Find where the given text appears and provide that cell's center as (X, Y) coordinate. 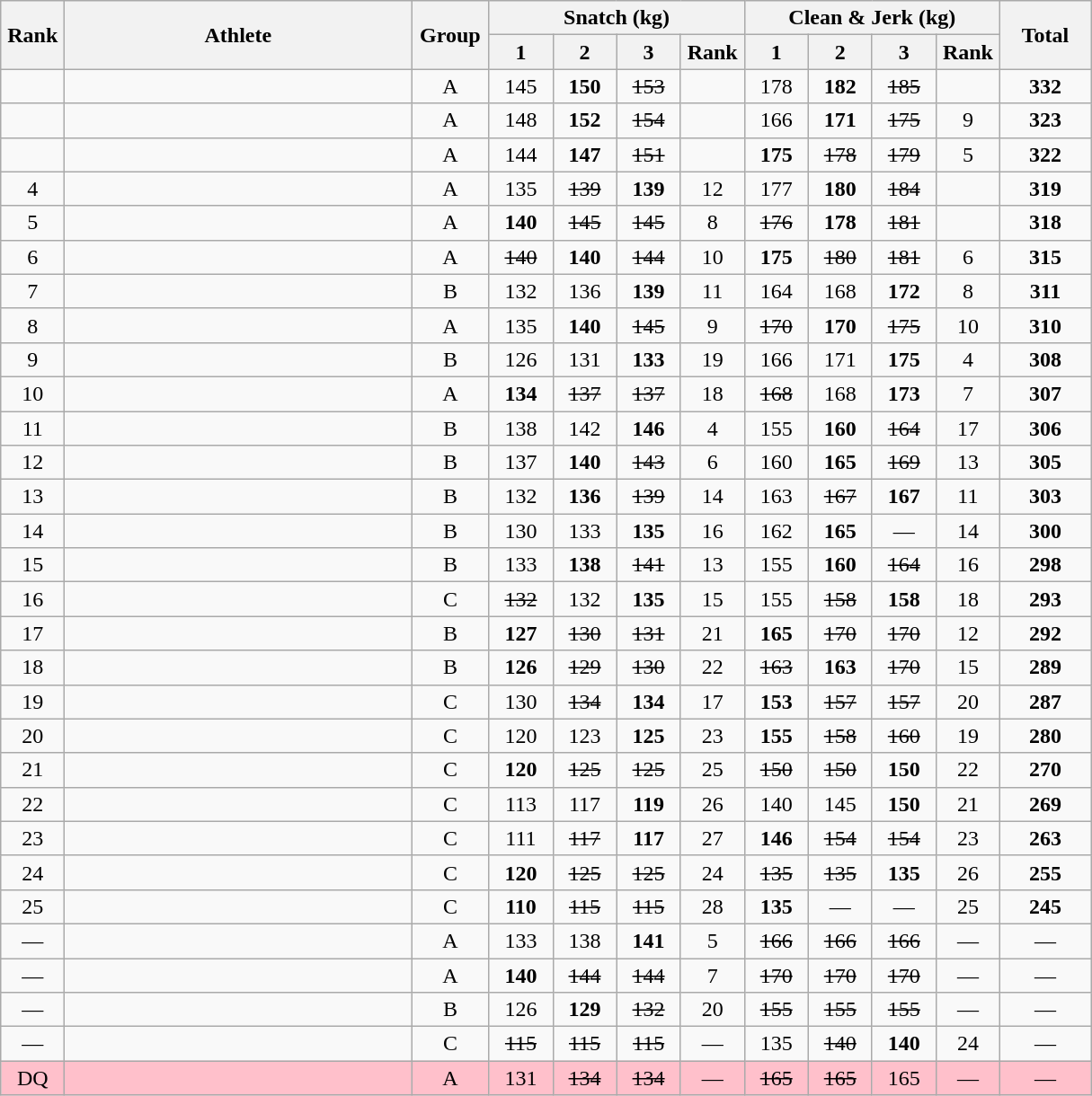
Group (450, 35)
310 (1044, 325)
245 (1044, 906)
173 (904, 393)
303 (1044, 497)
263 (1044, 838)
332 (1044, 86)
322 (1044, 155)
Athlete (238, 35)
179 (904, 155)
177 (777, 189)
280 (1044, 736)
307 (1044, 393)
Total (1044, 35)
DQ (32, 1078)
323 (1044, 120)
127 (521, 633)
319 (1044, 189)
182 (839, 86)
185 (904, 86)
308 (1044, 359)
123 (584, 736)
162 (777, 531)
142 (584, 429)
184 (904, 189)
269 (1044, 804)
169 (904, 463)
305 (1044, 463)
298 (1044, 565)
Snatch (kg) (617, 18)
306 (1044, 429)
28 (712, 906)
270 (1044, 770)
151 (649, 155)
152 (584, 120)
318 (1044, 223)
119 (649, 804)
176 (777, 223)
148 (521, 120)
113 (521, 804)
110 (521, 906)
143 (649, 463)
289 (1044, 667)
292 (1044, 633)
293 (1044, 599)
Clean & Jerk (kg) (872, 18)
147 (584, 155)
287 (1044, 702)
27 (712, 838)
311 (1044, 291)
172 (904, 291)
111 (521, 838)
255 (1044, 872)
315 (1044, 257)
300 (1044, 531)
